Output the (X, Y) coordinate of the center of the cell containing the given text.  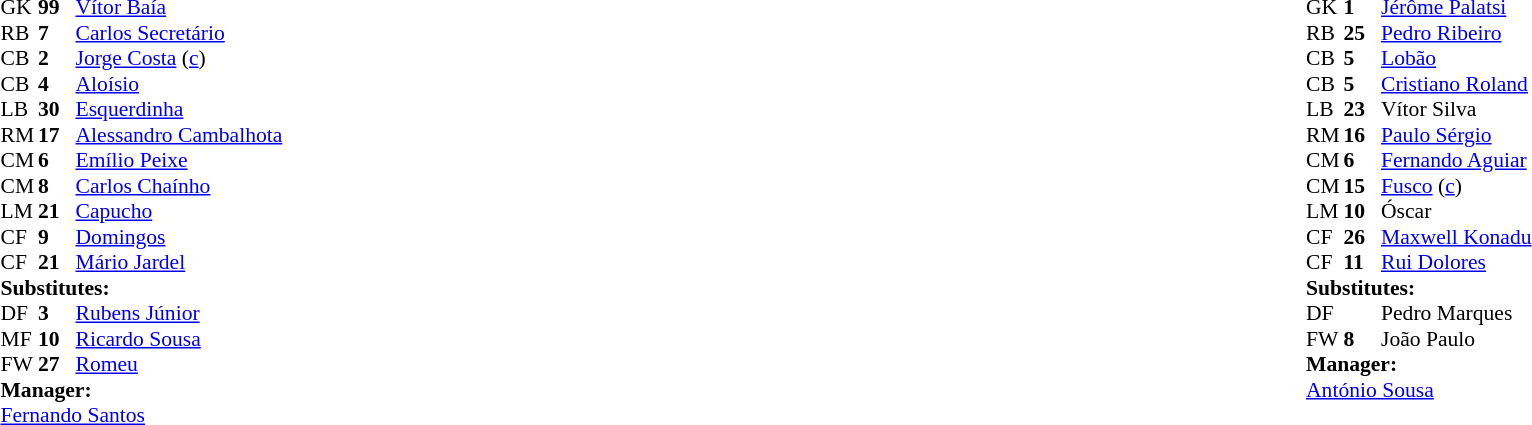
26 (1363, 237)
Cristiano Roland (1456, 84)
7 (57, 33)
2 (57, 59)
Capucho (180, 211)
Ricardo Sousa (180, 339)
Emílio Peixe (180, 161)
Pedro Marques (1456, 313)
MF (19, 339)
Rui Dolores (1456, 263)
Jorge Costa (c) (180, 59)
Alessandro Cambalhota (180, 135)
Romeu (180, 365)
9 (57, 237)
4 (57, 84)
Pedro Ribeiro (1456, 33)
Fusco (c) (1456, 186)
António Sousa (1418, 390)
Carlos Chaínho (180, 186)
Maxwell Konadu (1456, 237)
16 (1363, 135)
11 (1363, 263)
30 (57, 109)
Fernando Aguiar (1456, 161)
João Paulo (1456, 339)
Óscar (1456, 211)
Domingos (180, 237)
Carlos Secretário (180, 33)
Paulo Sérgio (1456, 135)
23 (1363, 109)
27 (57, 365)
Lobão (1456, 59)
17 (57, 135)
Mário Jardel (180, 263)
Esquerdinha (180, 109)
3 (57, 313)
Rubens Júnior (180, 313)
25 (1363, 33)
Vítor Silva (1456, 109)
Aloísio (180, 84)
15 (1363, 186)
